Extract the (x, y) coordinate from the center of the cell holding the provided text.  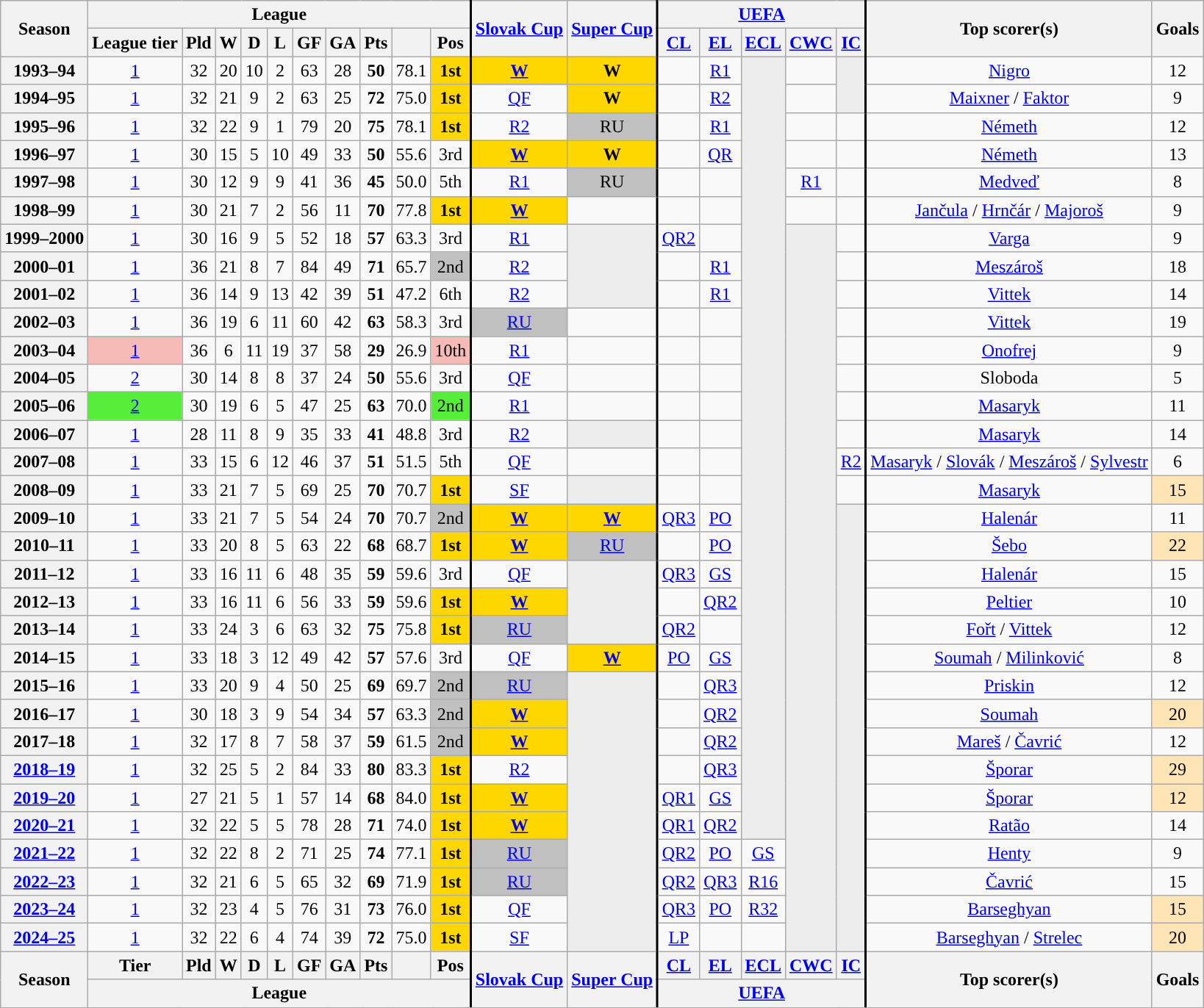
Fořt / Vittek (1008, 630)
71.9 (412, 882)
2018–19 (44, 769)
84.0 (412, 797)
Henty (1008, 854)
17 (228, 741)
Barseghyan (1008, 910)
34 (343, 713)
26.9 (412, 350)
2003–04 (44, 350)
Meszároš (1008, 266)
Ratão (1008, 826)
83.3 (412, 769)
51.5 (412, 462)
65 (309, 882)
1993–94 (44, 71)
R32 (763, 910)
2001–02 (44, 294)
Soumah (1008, 713)
75.8 (412, 630)
77.8 (412, 210)
10th (451, 350)
R16 (763, 882)
74.0 (412, 826)
2024–25 (44, 937)
60 (309, 322)
2007–08 (44, 462)
6th (451, 294)
76.0 (412, 910)
27 (199, 797)
2000–01 (44, 266)
23 (228, 910)
Mareš / Čavrić (1008, 741)
Soumah / Milinković (1008, 658)
1994–95 (44, 98)
Varga (1008, 238)
2014–15 (44, 658)
2021–22 (44, 854)
Šebo (1008, 546)
Medveď (1008, 182)
1996–97 (44, 154)
79 (309, 126)
57.6 (412, 658)
2023–24 (44, 910)
Priskin (1008, 685)
Jančula / Hrnčár / Majoroš (1008, 210)
2022–23 (44, 882)
80 (376, 769)
Čavrić (1008, 882)
2020–21 (44, 826)
78 (309, 826)
77.1 (412, 854)
Tier (135, 965)
Peltier (1008, 602)
61.5 (412, 741)
2005–06 (44, 406)
1998–99 (44, 210)
2017–18 (44, 741)
65.7 (412, 266)
2016–17 (44, 713)
47 (309, 406)
2004–05 (44, 378)
2011–12 (44, 574)
2010–11 (44, 546)
Nigro (1008, 71)
48.8 (412, 434)
League tier (135, 43)
47.2 (412, 294)
58.3 (412, 322)
1997–98 (44, 182)
2008–09 (44, 490)
68.7 (412, 546)
Maixner / Faktor (1008, 98)
50.0 (412, 182)
Masaryk / Slovák / Meszároš / Sylvestr (1008, 462)
2013–14 (44, 630)
2019–20 (44, 797)
45 (376, 182)
Onofrej (1008, 350)
69.7 (412, 685)
1999–2000 (44, 238)
73 (376, 910)
1995–96 (44, 126)
2006–07 (44, 434)
2012–13 (44, 602)
QR (720, 154)
46 (309, 462)
31 (343, 910)
70.0 (412, 406)
76 (309, 910)
48 (309, 574)
Barseghyan / Strelec (1008, 937)
2002–03 (44, 322)
52 (309, 238)
2009–10 (44, 518)
LP (678, 937)
2015–16 (44, 685)
Sloboda (1008, 378)
